Determine the (X, Y) coordinate at the center of the cell enclosing the given text.  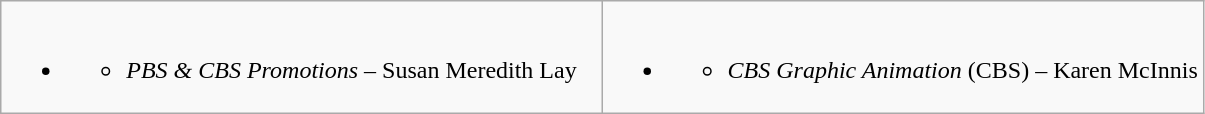
CBS Graphic Animation (CBS) – Karen McInnis (902, 58)
PBS & CBS Promotions – Susan Meredith Lay (302, 58)
